Return the [X, Y] coordinate for the center point of the cell that contains the specified text.  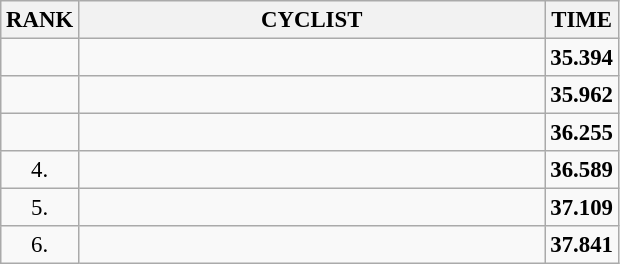
35.962 [582, 95]
5. [40, 208]
CYCLIST [312, 20]
RANK [40, 20]
35.394 [582, 58]
6. [40, 245]
36.589 [582, 170]
TIME [582, 20]
4. [40, 170]
36.255 [582, 133]
37.109 [582, 208]
37.841 [582, 245]
